Extract the [x, y] coordinate from the center of the cell holding the provided text.  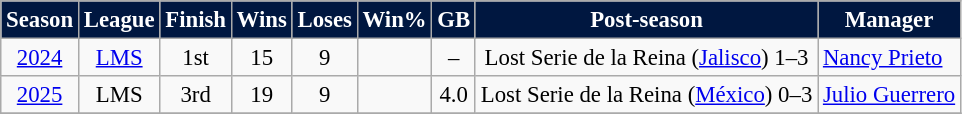
Lost Serie de la Reina (México) 0–3 [646, 95]
3rd [196, 95]
League [118, 20]
15 [262, 58]
Wins [262, 20]
Finish [196, 20]
Post-season [646, 20]
2024 [40, 58]
Julio Guerrero [890, 95]
Nancy Prieto [890, 58]
1st [196, 58]
Lost Serie de la Reina (Jalisco) 1–3 [646, 58]
Season [40, 20]
4.0 [454, 95]
– [454, 58]
Loses [324, 20]
GB [454, 20]
Win% [394, 20]
2025 [40, 95]
19 [262, 95]
Manager [890, 20]
